From the cell containing the given text, extract its center point as (x, y) coordinate. 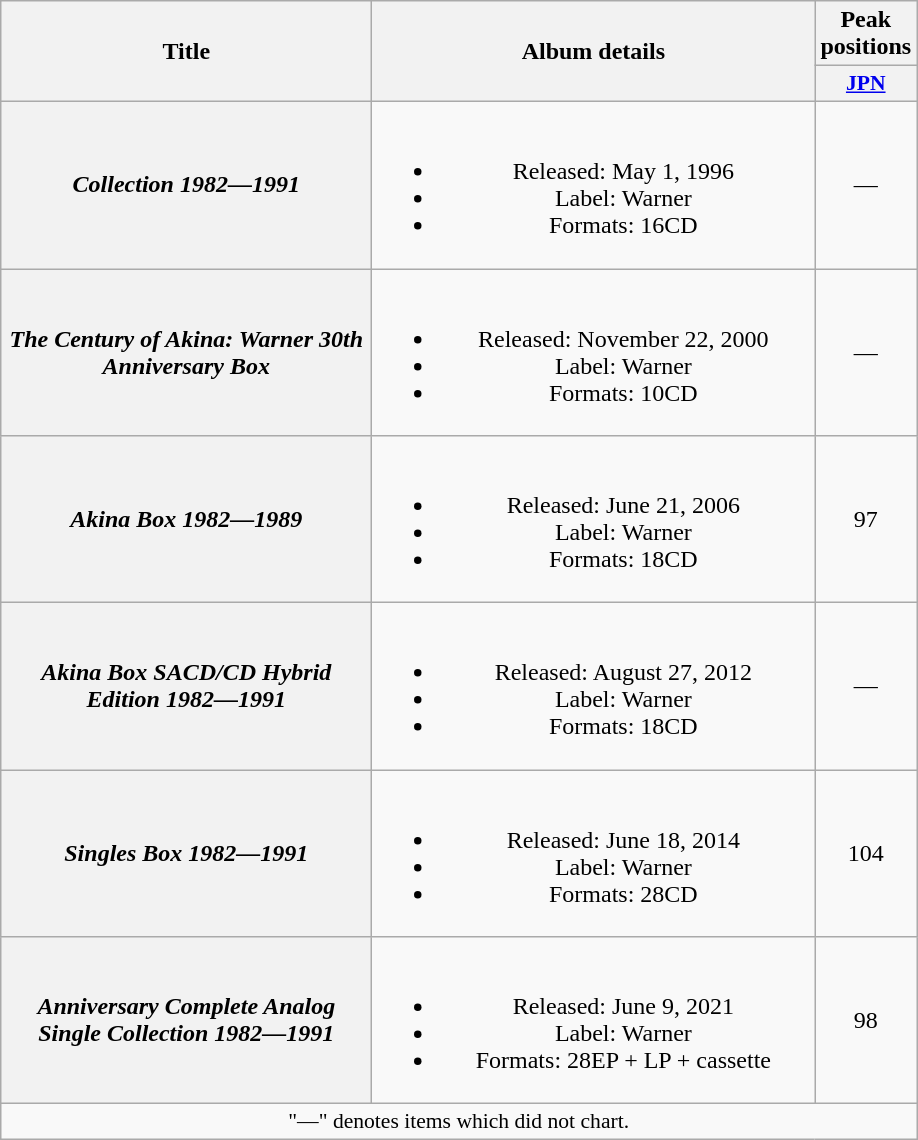
Collection 1982—1991 (186, 184)
Released: May 1, 1996Label: WarnerFormats: 16CD (594, 184)
Released: August 27, 2012Label: WarnerFormats: 18CD (594, 686)
Akina Box 1982—1989 (186, 520)
Released: June 21, 2006Label: WarnerFormats: 18CD (594, 520)
Akina Box SACD/CD Hybrid Edition 1982—1991 (186, 686)
The Century of Akina: Warner 30th Anniversary Box (186, 352)
Album details (594, 52)
Singles Box 1982—1991 (186, 854)
Peak positions (866, 34)
97 (866, 520)
Released: June 9, 2021Label: WarnerFormats: 28EP + LP + cassette (594, 1020)
104 (866, 854)
Released: June 18, 2014Label: WarnerFormats: 28CD (594, 854)
Title (186, 52)
Released: November 22, 2000Label: WarnerFormats: 10CD (594, 352)
98 (866, 1020)
"—" denotes items which did not chart. (459, 1122)
Anniversary Complete Analog Single Collection 1982—1991 (186, 1020)
JPN (866, 84)
